Determine the (X, Y) coordinate at the center of the cell enclosing the given text.  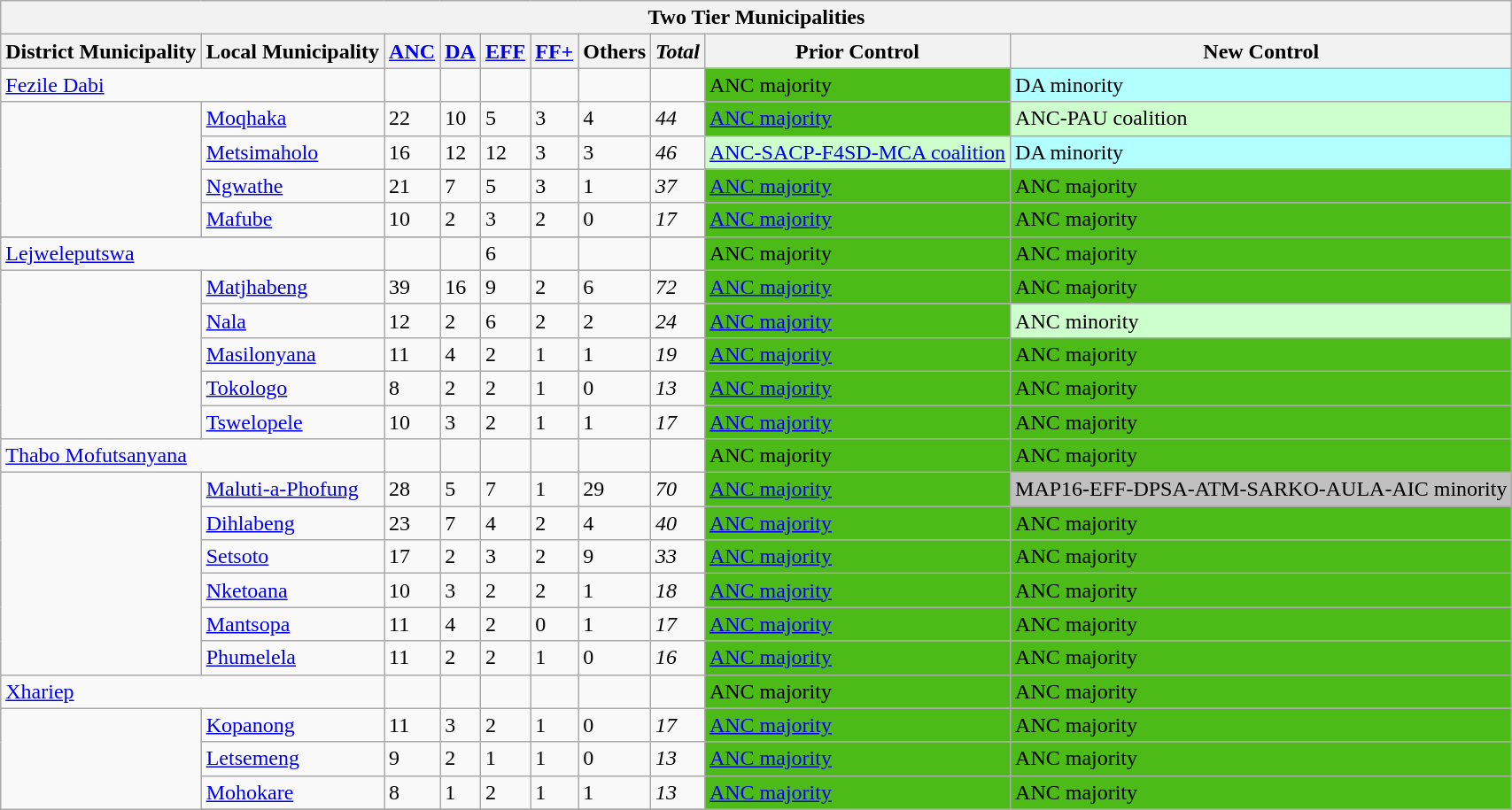
Ngwathe (292, 186)
37 (678, 186)
Moqhaka (292, 119)
Tokologo (292, 388)
44 (678, 119)
Others (615, 51)
Xhariep (193, 691)
ANC (413, 51)
Tswelopele (292, 422)
Masilonyana (292, 354)
24 (678, 320)
Prior Control (857, 51)
Phumelela (292, 658)
MAP16-EFF-DPSA-ATM-SARKO-AULA-AIC minority (1261, 490)
Local Municipality (292, 51)
Mafube (292, 220)
Dihlabeng (292, 523)
Matjhabeng (292, 287)
29 (615, 490)
21 (413, 186)
Fezile Dabi (193, 85)
Thabo Mofutsanyana (193, 456)
Metsimaholo (292, 152)
Nala (292, 320)
Setsoto (292, 557)
New Control (1261, 51)
Lejweleputswa (193, 253)
ANC-SACP-F4SD-MCA coalition (857, 152)
70 (678, 490)
Mohokare (292, 792)
Mantsopa (292, 624)
DA (461, 51)
Two Tier Municipalities (756, 18)
EFF (505, 51)
22 (413, 119)
39 (413, 287)
Kopanong (292, 725)
ANC minority (1261, 320)
40 (678, 523)
72 (678, 287)
Maluti-a-Phofung (292, 490)
28 (413, 490)
46 (678, 152)
District Municipality (101, 51)
18 (678, 590)
19 (678, 354)
Letsemeng (292, 759)
33 (678, 557)
23 (413, 523)
Nketoana (292, 590)
FF+ (554, 51)
Total (678, 51)
ANC-PAU coalition (1261, 119)
